Return (x, y) of the center of cell containing provided text 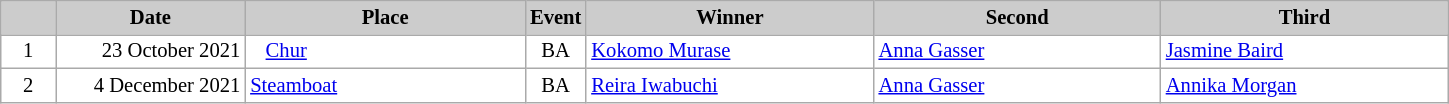
4 December 2021 (151, 85)
Kokomo Murase (730, 51)
Reira Iwabuchi (730, 85)
Second (1018, 17)
Event (556, 17)
2 (28, 85)
Annika Morgan (1304, 85)
Jasmine Baird (1304, 51)
1 (28, 51)
Third (1304, 17)
Date (151, 17)
Winner (730, 17)
Place (385, 17)
Chur (385, 51)
23 October 2021 (151, 51)
Steamboat (385, 85)
